For the text-containing cell, return its midpoint in [X, Y] coordinate format. 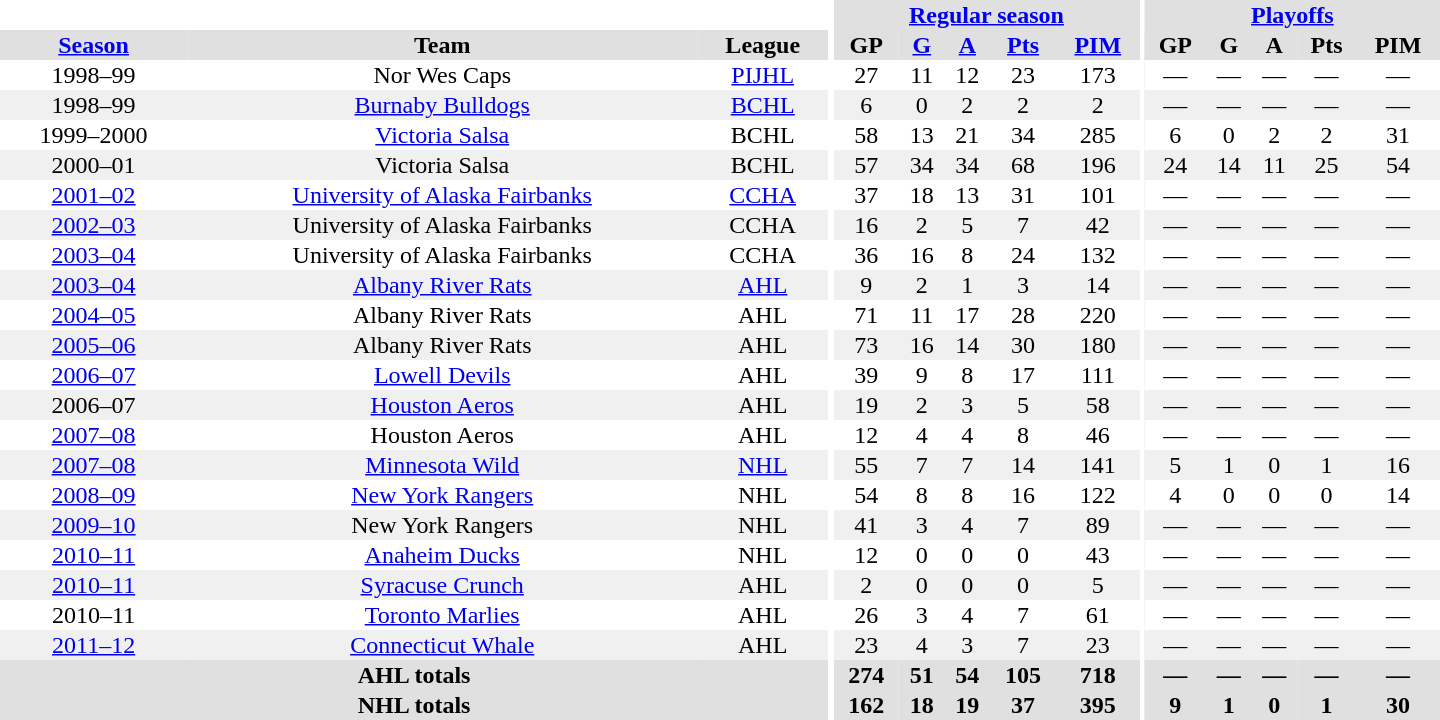
132 [1098, 255]
196 [1098, 165]
285 [1098, 135]
46 [1098, 435]
NHL totals [414, 705]
180 [1098, 345]
55 [866, 465]
122 [1098, 495]
Nor Wes Caps [442, 75]
105 [1023, 675]
1999–2000 [94, 135]
21 [968, 135]
Anaheim Ducks [442, 555]
141 [1098, 465]
2005–06 [94, 345]
2002–03 [94, 225]
2011–12 [94, 645]
274 [866, 675]
162 [866, 705]
718 [1098, 675]
51 [922, 675]
173 [1098, 75]
Minnesota Wild [442, 465]
2000–01 [94, 165]
71 [866, 315]
League [762, 45]
41 [866, 525]
Lowell Devils [442, 375]
89 [1098, 525]
Connecticut Whale [442, 645]
101 [1098, 195]
39 [866, 375]
2009–10 [94, 525]
2008–09 [94, 495]
220 [1098, 315]
AHL totals [414, 675]
2004–05 [94, 315]
27 [866, 75]
28 [1023, 315]
43 [1098, 555]
42 [1098, 225]
36 [866, 255]
395 [1098, 705]
PIJHL [762, 75]
2001–02 [94, 195]
57 [866, 165]
Regular season [986, 15]
Burnaby Bulldogs [442, 105]
Team [442, 45]
Toronto Marlies [442, 615]
73 [866, 345]
Season [94, 45]
26 [866, 615]
111 [1098, 375]
68 [1023, 165]
Syracuse Crunch [442, 585]
25 [1326, 165]
Playoffs [1292, 15]
61 [1098, 615]
